Capture the cell that displays the provided text and extract its [x, y] central coordinate. 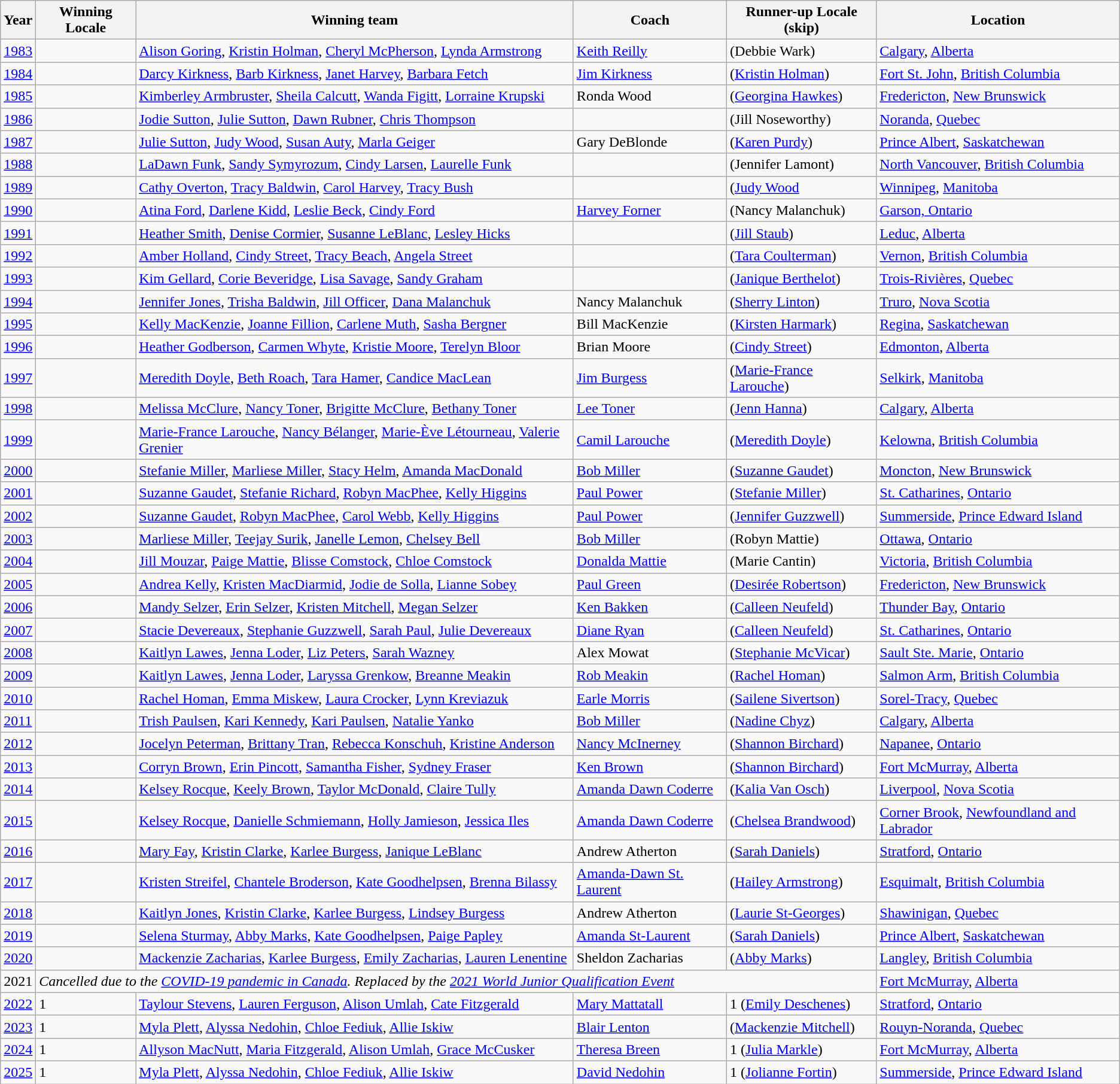
2002 [18, 516]
2016 [18, 851]
Ken Bakken [650, 607]
Kelsey Rocque, Keely Brown, Taylor McDonald, Claire Tully [355, 790]
Kelsey Rocque, Danielle Schmiemann, Holly Jamieson, Jessica Iles [355, 820]
(Chelsea Brandwood) [802, 820]
(Robyn Mattie) [802, 539]
Winning Locale [86, 20]
Coach [650, 20]
Stacie Devereaux, Stephanie Guzzwell, Sarah Paul, Julie Devereaux [355, 630]
1997 [18, 378]
Lee Toner [650, 409]
2001 [18, 493]
Mandy Selzer, Erin Selzer, Kristen Mitchell, Megan Selzer [355, 607]
Meredith Doyle, Beth Roach, Tara Hamer, Candice MacLean [355, 378]
(Jennifer Guzzwell) [802, 516]
Moncton, New Brunswick [998, 470]
Victoria, British Columbia [998, 561]
Heather Smith, Denise Cormier, Susanne LeBlanc, Lesley Hicks [355, 233]
2006 [18, 607]
2014 [18, 790]
Kaitlyn Jones, Kristin Clarke, Karlee Burgess, Lindsey Burgess [355, 913]
Kaitlyn Lawes, Jenna Loder, Liz Peters, Sarah Wazney [355, 652]
Ronda Wood [650, 96]
Kim Gellard, Corie Beveridge, Lisa Savage, Sandy Graham [355, 278]
(Georgina Hawkes) [802, 96]
Corner Brook, Newfoundland and Labrador [998, 820]
Sault Ste. Marie, Ontario [998, 652]
1998 [18, 409]
Brian Moore [650, 347]
Harvey Forner [650, 210]
Theresa Breen [650, 1049]
2004 [18, 561]
2013 [18, 767]
Suzanne Gaudet, Stefanie Richard, Robyn MacPhee, Kelly Higgins [355, 493]
Sheldon Zacharias [650, 958]
Corryn Brown, Erin Pincott, Samantha Fisher, Sydney Fraser [355, 767]
Jim Kirkness [650, 74]
Jim Burgess [650, 378]
2005 [18, 584]
Selena Sturmay, Abby Marks, Kate Goodhelpsen, Paige Papley [355, 936]
2020 [18, 958]
Garson, Ontario [998, 210]
Amber Holland, Cindy Street, Tracy Beach, Angela Street [355, 256]
Liverpool, Nova Scotia [998, 790]
2023 [18, 1027]
Diane Ryan [650, 630]
(Sailene Sivertson) [802, 699]
(Suzanne Gaudet) [802, 470]
(Janique Berthelot) [802, 278]
Trish Paulsen, Kari Kennedy, Kari Paulsen, Natalie Yanko [355, 721]
Kaitlyn Lawes, Jenna Loder, Laryssa Grenkow, Breanne Meakin [355, 675]
Rouyn-Noranda, Quebec [998, 1027]
Alex Mowat [650, 652]
2000 [18, 470]
2024 [18, 1049]
(Rachel Homan) [802, 675]
2025 [18, 1072]
Ken Brown [650, 767]
1988 [18, 165]
(Stefanie Miller) [802, 493]
(Stephanie McVicar) [802, 652]
Mackenzie Zacharias, Karlee Burgess, Emily Zacharias, Lauren Lenentine [355, 958]
Kelowna, British Columbia [998, 439]
(Judy Wood [802, 187]
Keith Reilly [650, 51]
1987 [18, 142]
(Cindy Street) [802, 347]
Kimberley Armbruster, Sheila Calcutt, Wanda Figitt, Lorraine Krupski [355, 96]
Winning team [355, 20]
Jodie Sutton, Julie Sutton, Dawn Rubner, Chris Thompson [355, 119]
Vernon, British Columbia [998, 256]
2021 [18, 981]
Rachel Homan, Emma Miskew, Laura Crocker, Lynn Kreviazuk [355, 699]
Amanda-Dawn St. Laurent [650, 882]
Paul Green [650, 584]
Trois-Rivières, Quebec [998, 278]
Nancy Malanchuk [650, 301]
Year [18, 20]
2019 [18, 936]
Thunder Bay, Ontario [998, 607]
Marie-France Larouche, Nancy Bélanger, Marie-Ève Létourneau, Valerie Grenier [355, 439]
2003 [18, 539]
(Kirsten Harmark) [802, 324]
Edmonton, Alberta [998, 347]
(Sherry Linton) [802, 301]
Esquimalt, British Columbia [998, 882]
Julie Sutton, Judy Wood, Susan Auty, Marla Geiger [355, 142]
(Debbie Wark) [802, 51]
(Tara Coulterman) [802, 256]
Shawinigan, Quebec [998, 913]
Nancy McInerney [650, 744]
(Laurie St-Georges) [802, 913]
Ottawa, Ontario [998, 539]
2009 [18, 675]
Cancelled due to the COVID-19 pandemic in Canada. Replaced by the 2021 World Junior Qualification Event [456, 981]
Fort St. John, British Columbia [998, 74]
2008 [18, 652]
LaDawn Funk, Sandy Symyrozum, Cindy Larsen, Laurelle Funk [355, 165]
1999 [18, 439]
1992 [18, 256]
Taylour Stevens, Lauren Ferguson, Alison Umlah, Cate Fitzgerald [355, 1004]
(Karen Purdy) [802, 142]
Noranda, Quebec [998, 119]
Heather Godberson, Carmen Whyte, Kristie Moore, Terelyn Bloor [355, 347]
Camil Larouche [650, 439]
Atina Ford, Darlene Kidd, Leslie Beck, Cindy Ford [355, 210]
Stefanie Miller, Marliese Miller, Stacy Helm, Amanda MacDonald [355, 470]
(Desirée Robertson) [802, 584]
Jennifer Jones, Trisha Baldwin, Jill Officer, Dana Malanchuk [355, 301]
Leduc, Alberta [998, 233]
Jocelyn Peterman, Brittany Tran, Rebecca Konschuh, Kristine Anderson [355, 744]
1990 [18, 210]
Bill MacKenzie [650, 324]
North Vancouver, British Columbia [998, 165]
Salmon Arm, British Columbia [998, 675]
Location [998, 20]
1986 [18, 119]
(Marie-France Larouche) [802, 378]
Truro, Nova Scotia [998, 301]
Melissa McClure, Nancy Toner, Brigitte McClure, Bethany Toner [355, 409]
Marliese Miller, Teejay Surik, Janelle Lemon, Chelsey Bell [355, 539]
1 (Julia Markle) [802, 1049]
1996 [18, 347]
Donalda Mattie [650, 561]
Allyson MacNutt, Maria Fitzgerald, Alison Umlah, Grace McCusker [355, 1049]
Cathy Overton, Tracy Baldwin, Carol Harvey, Tracy Bush [355, 187]
Sorel-Tracy, Quebec [998, 699]
Kristen Streifel, Chantele Broderson, Kate Goodhelpsen, Brenna Bilassy [355, 882]
Mary Mattatall [650, 1004]
1984 [18, 74]
2018 [18, 913]
1995 [18, 324]
Alison Goring, Kristin Holman, Cheryl McPherson, Lynda Armstrong [355, 51]
Regina, Saskatchewan [998, 324]
Kelly MacKenzie, Joanne Fillion, Carlene Muth, Sasha Bergner [355, 324]
(Kristin Holman) [802, 74]
2007 [18, 630]
(Jenn Hanna) [802, 409]
1 (Jolianne Fortin) [802, 1072]
Rob Meakin [650, 675]
1983 [18, 51]
Earle Morris [650, 699]
(Nadine Chyz) [802, 721]
(Kalia Van Osch) [802, 790]
1989 [18, 187]
Andrea Kelly, Kristen MacDiarmid, Jodie de Solla, Lianne Sobey [355, 584]
Selkirk, Manitoba [998, 378]
(Jill Staub) [802, 233]
(Nancy Malanchuk) [802, 210]
2010 [18, 699]
1985 [18, 96]
David Nedohin [650, 1072]
Blair Lenton [650, 1027]
Gary DeBlonde [650, 142]
(Hailey Armstrong) [802, 882]
Napanee, Ontario [998, 744]
Darcy Kirkness, Barb Kirkness, Janet Harvey, Barbara Fetch [355, 74]
(Abby Marks) [802, 958]
(Meredith Doyle) [802, 439]
1991 [18, 233]
Langley, British Columbia [998, 958]
(Jennifer Lamont) [802, 165]
2017 [18, 882]
2012 [18, 744]
Winnipeg, Manitoba [998, 187]
Amanda St-Laurent [650, 936]
(Jill Noseworthy) [802, 119]
1993 [18, 278]
(Mackenzie Mitchell) [802, 1027]
Mary Fay, Kristin Clarke, Karlee Burgess, Janique LeBlanc [355, 851]
2015 [18, 820]
(Marie Cantin) [802, 561]
Jill Mouzar, Paige Mattie, Blisse Comstock, Chloe Comstock [355, 561]
Runner-up Locale (skip) [802, 20]
2022 [18, 1004]
Suzanne Gaudet, Robyn MacPhee, Carol Webb, Kelly Higgins [355, 516]
1994 [18, 301]
2011 [18, 721]
1 (Emily Deschenes) [802, 1004]
